Pinpoint the cell where the given text exists, returning its [x, y] midpoint coordinate. 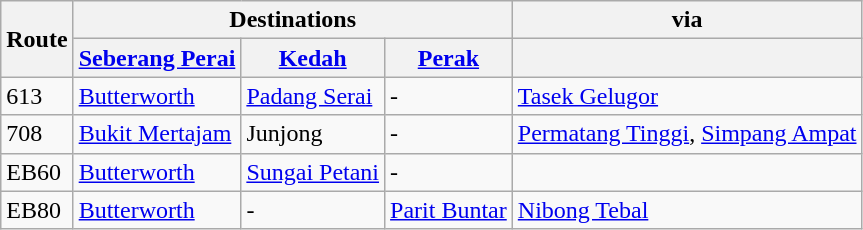
708 [37, 134]
Destinations [292, 20]
613 [37, 96]
Bukit Mertajam [157, 134]
Nibong Tebal [687, 210]
Permatang Tinggi, Simpang Ampat [687, 134]
Kedah [313, 58]
Tasek Gelugor [687, 96]
EB80 [37, 210]
Parit Buntar [449, 210]
Seberang Perai [157, 58]
Junjong [313, 134]
Perak [449, 58]
EB60 [37, 172]
Padang Serai [313, 96]
Route [37, 39]
Sungai Petani [313, 172]
via [687, 20]
